Pinpoint the cell where the given text exists, returning its (X, Y) midpoint coordinate. 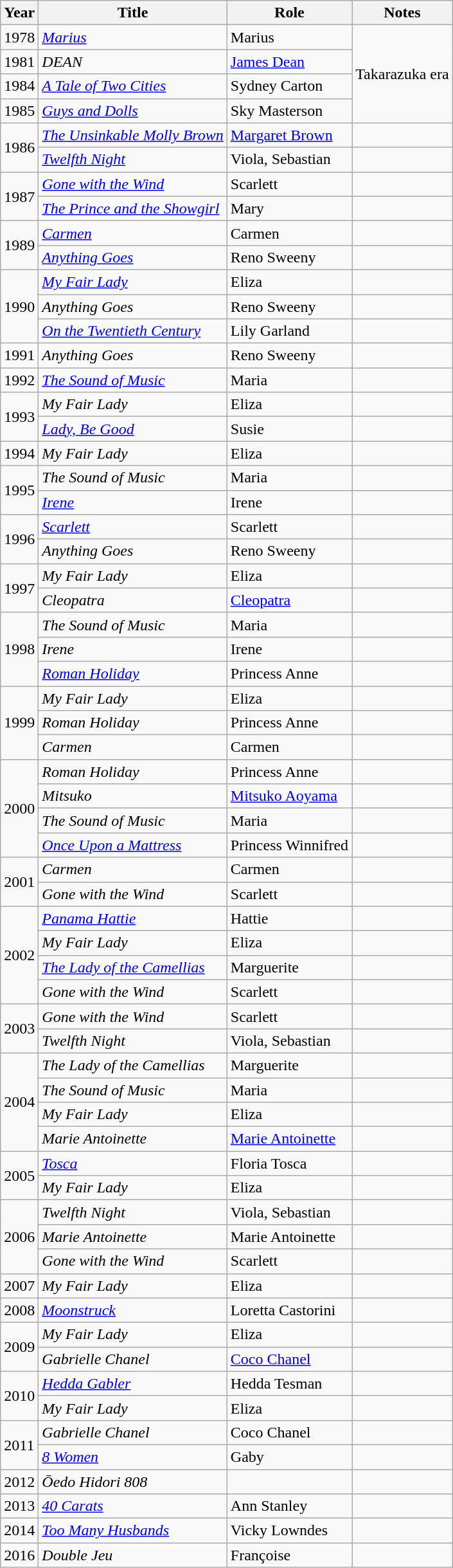
2008 (19, 1310)
1987 (19, 196)
Hattie (289, 918)
2013 (19, 1506)
1994 (19, 453)
Ōedo Hidori 808 (132, 1481)
Moonstruck (132, 1310)
A Tale of Two Cities (132, 86)
Mary (289, 208)
2010 (19, 1396)
1986 (19, 147)
1978 (19, 37)
1997 (19, 588)
Gaby (289, 1457)
1996 (19, 539)
Once Upon a Mattress (132, 845)
Hedda Gabler (132, 1383)
Title (132, 13)
2009 (19, 1347)
James Dean (289, 62)
Year (19, 13)
1989 (19, 245)
1985 (19, 111)
2006 (19, 1237)
1998 (19, 649)
8 Women (132, 1457)
1999 (19, 722)
Vicky Lowndes (289, 1531)
Françoise (289, 1555)
Sky Masterson (289, 111)
2012 (19, 1481)
Too Many Husbands (132, 1531)
1991 (19, 356)
2007 (19, 1286)
1992 (19, 380)
Loretta Castorini (289, 1310)
1993 (19, 417)
Role (289, 13)
Susie (289, 429)
2011 (19, 1445)
Hedda Tesman (289, 1383)
2016 (19, 1555)
Mitsuko (132, 796)
1981 (19, 62)
Double Jeu (132, 1555)
1990 (19, 306)
2014 (19, 1531)
40 Carats (132, 1506)
Princess Winnifred (289, 845)
1995 (19, 490)
Notes (402, 13)
2002 (19, 955)
2005 (19, 1176)
Floria Tosca (289, 1163)
2004 (19, 1102)
Takarazuka era (402, 74)
Lily Garland (289, 331)
Tosca (132, 1163)
DEAN (132, 62)
Panama Hattie (132, 918)
1984 (19, 86)
Margaret Brown (289, 135)
Guys and Dolls (132, 111)
Sydney Carton (289, 86)
On the Twentieth Century (132, 331)
Ann Stanley (289, 1506)
2003 (19, 1028)
The Prince and the Showgirl (132, 208)
Lady, Be Good (132, 429)
Mitsuko Aoyama (289, 796)
The Unsinkable Molly Brown (132, 135)
2001 (19, 882)
2000 (19, 808)
